Find where the given text appears and provide that cell's center as [X, Y] coordinate. 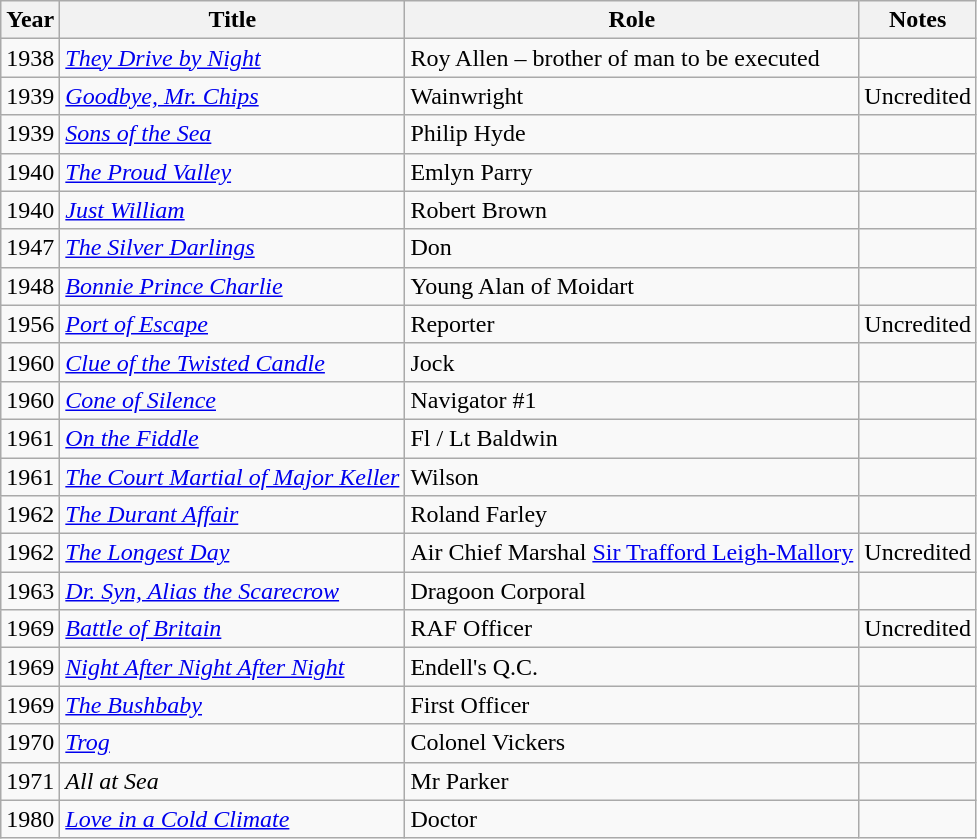
The Durant Affair [232, 515]
Love in a Cold Climate [232, 819]
Wilson [632, 477]
Cone of Silence [232, 400]
1963 [30, 591]
Sons of the Sea [232, 134]
Port of Escape [232, 324]
Don [632, 248]
Philip Hyde [632, 134]
Notes [918, 20]
The Court Martial of Major Keller [232, 477]
Title [232, 20]
Clue of the Twisted Candle [232, 362]
Emlyn Parry [632, 172]
On the Fiddle [232, 438]
1980 [30, 819]
Dr. Syn, Alias the Scarecrow [232, 591]
1971 [30, 781]
Roy Allen – brother of man to be executed [632, 58]
Mr Parker [632, 781]
Role [632, 20]
1956 [30, 324]
They Drive by Night [232, 58]
1970 [30, 743]
RAF Officer [632, 629]
Jock [632, 362]
1948 [30, 286]
First Officer [632, 705]
Trog [232, 743]
Battle of Britain [232, 629]
The Silver Darlings [232, 248]
1938 [30, 58]
Colonel Vickers [632, 743]
Year [30, 20]
Bonnie Prince Charlie [232, 286]
Robert Brown [632, 210]
1947 [30, 248]
Night After Night After Night [232, 667]
Wainwright [632, 96]
The Bushbaby [232, 705]
Navigator #1 [632, 400]
Young Alan of Moidart [632, 286]
Goodbye, Mr. Chips [232, 96]
Air Chief Marshal Sir Trafford Leigh-Mallory [632, 553]
Doctor [632, 819]
The Longest Day [232, 553]
All at Sea [232, 781]
Reporter [632, 324]
The Proud Valley [232, 172]
Just William [232, 210]
Roland Farley [632, 515]
Endell's Q.C. [632, 667]
Dragoon Corporal [632, 591]
Fl / Lt Baldwin [632, 438]
